Return (X, Y) of the center of cell containing provided text 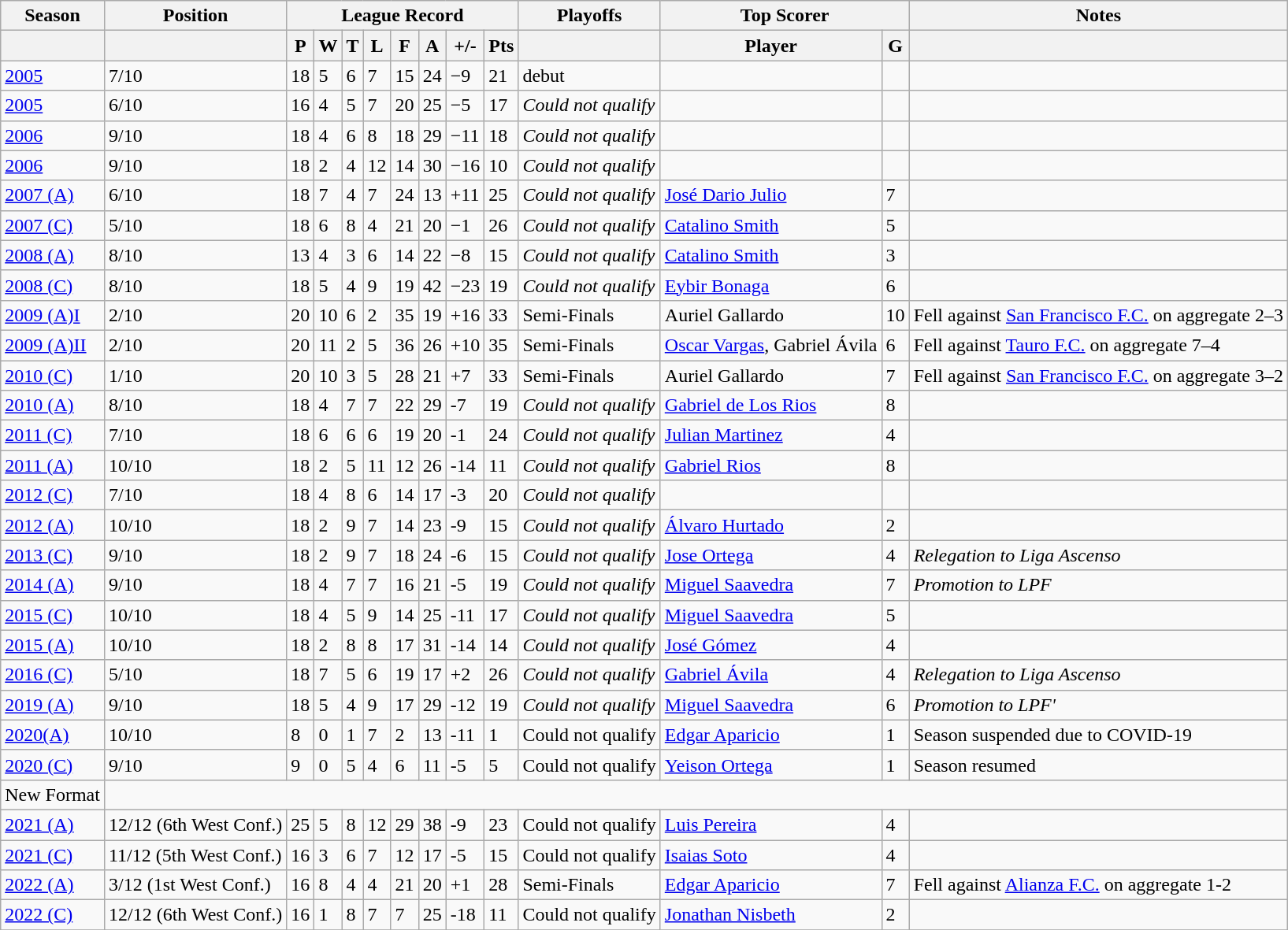
Isaias Soto (770, 854)
Álvaro Hurtado (770, 525)
30 (432, 165)
New Format (53, 795)
-18 (465, 915)
-3 (465, 495)
-12 (465, 705)
+/- (465, 46)
Playoffs (589, 16)
Fell against San Francisco F.C. on aggregate 2–3 (1098, 315)
2014 (A) (53, 585)
31 (432, 645)
Eybir Bonaga (770, 285)
Notes (1098, 16)
2022 (C) (53, 915)
38 (432, 824)
2019 (A) (53, 705)
−23 (465, 285)
2020 (C) (53, 765)
Position (195, 16)
2007 (C) (53, 225)
−9 (465, 76)
2012 (C) (53, 495)
Yeison Ortega (770, 765)
Gabriel Rios (770, 465)
2010 (A) (53, 406)
2015 (C) (53, 615)
2022 (A) (53, 885)
−8 (465, 255)
G (895, 46)
Season resumed (1098, 765)
2010 (C) (53, 376)
-1 (465, 435)
+10 (465, 345)
2016 (C) (53, 675)
+2 (465, 675)
11/12 (5th West Conf.) (195, 854)
Jonathan Nisbeth (770, 915)
-6 (465, 555)
2012 (A) (53, 525)
2021 (A) (53, 824)
Season suspended due to COVID-19 (1098, 735)
36 (405, 345)
+16 (465, 315)
Top Scorer (785, 16)
−11 (465, 135)
−1 (465, 225)
Promotion to LPF' (1098, 705)
L (377, 46)
debut (589, 76)
2008 (A) (53, 255)
Fell against Alianza F.C. on aggregate 1-2 (1098, 885)
T (353, 46)
3/12 (1st West Conf.) (195, 885)
Player (770, 46)
2009 (A)I (53, 315)
Pts (501, 46)
Season (53, 16)
+7 (465, 376)
Gabriel Ávila (770, 675)
Fell against San Francisco F.C. on aggregate 3–2 (1098, 376)
Jose Ortega (770, 555)
A (432, 46)
2020(A) (53, 735)
2011 (A) (53, 465)
2021 (C) (53, 854)
José Gómez (770, 645)
1/10 (195, 376)
2007 (A) (53, 195)
Oscar Vargas, Gabriel Ávila (770, 345)
2013 (C) (53, 555)
2011 (C) (53, 435)
2009 (A)II (53, 345)
W (328, 46)
Gabriel de Los Rios (770, 406)
F (405, 46)
League Record (403, 16)
2008 (C) (53, 285)
Promotion to LPF (1098, 585)
Luis Pereira (770, 824)
+11 (465, 195)
Julian Martinez (770, 435)
−16 (465, 165)
-7 (465, 406)
Fell against Tauro F.C. on aggregate 7–4 (1098, 345)
José Dario Julio (770, 195)
−5 (465, 106)
42 (432, 285)
+1 (465, 885)
P (301, 46)
2015 (A) (53, 645)
